Return the [x, y] coordinate for the center point of the cell that contains the specified text.  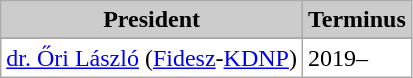
Terminus [356, 20]
President [152, 20]
2019– [356, 58]
dr. Őri László (Fidesz-KDNP) [152, 58]
